Capture the cell that displays the provided text and extract its (x, y) central coordinate. 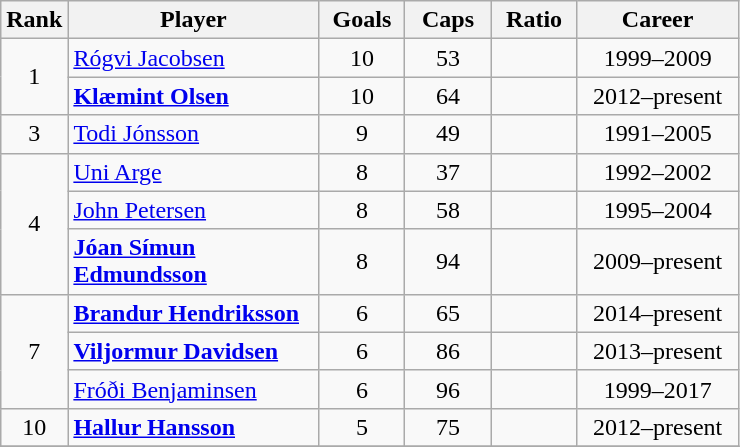
Uni Arge (194, 172)
5 (362, 427)
Rógvi Jacobsen (194, 58)
Viljormur Davidsen (194, 351)
Brandur Hendriksson (194, 313)
1995–2004 (658, 210)
96 (448, 389)
Klæmint Olsen (194, 96)
3 (34, 134)
Goals (362, 20)
2009–present (658, 262)
75 (448, 427)
John Petersen (194, 210)
Jóan Símun Edmundsson (194, 262)
94 (448, 262)
49 (448, 134)
1991–2005 (658, 134)
Fróði Benjaminsen (194, 389)
Career (658, 20)
65 (448, 313)
9 (362, 134)
Hallur Hansson (194, 427)
86 (448, 351)
64 (448, 96)
1999–2009 (658, 58)
7 (34, 351)
58 (448, 210)
1 (34, 77)
1999–2017 (658, 389)
53 (448, 58)
2014–present (658, 313)
2013–present (658, 351)
Todi Jónsson (194, 134)
1992–2002 (658, 172)
4 (34, 224)
Caps (448, 20)
37 (448, 172)
Rank (34, 20)
Ratio (534, 20)
Player (194, 20)
